Scan for the cell matching the given text and deliver its (X, Y) coordinate at center. 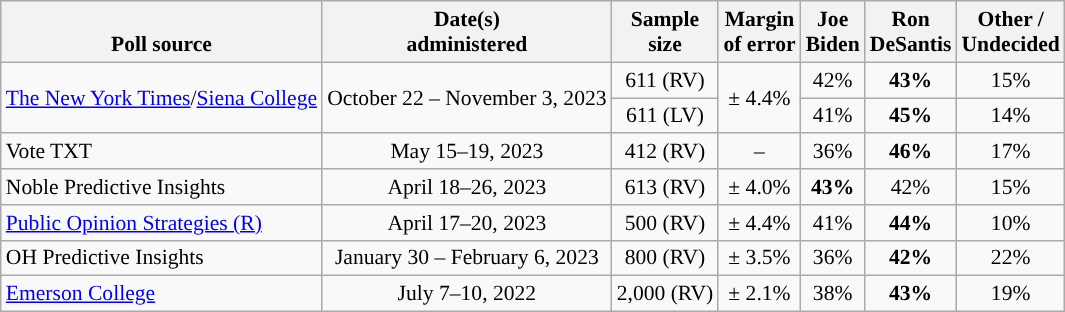
OH Predictive Insights (162, 258)
May 15–19, 2023 (467, 152)
17% (1010, 152)
44% (911, 223)
Noble Predictive Insights (162, 187)
611 (LV) (666, 116)
April 17–20, 2023 (467, 223)
19% (1010, 294)
Vote TXT (162, 152)
38% (833, 294)
Samplesize (666, 32)
January 30 – February 6, 2023 (467, 258)
45% (911, 116)
Date(s)administered (467, 32)
October 22 – November 3, 2023 (467, 98)
412 (RV) (666, 152)
The New York Times/Siena College (162, 98)
Public Opinion Strategies (R) (162, 223)
± 2.1% (759, 294)
JoeBiden (833, 32)
RonDeSantis (911, 32)
Emerson College (162, 294)
± 4.0% (759, 187)
613 (RV) (666, 187)
– (759, 152)
July 7–10, 2022 (467, 294)
14% (1010, 116)
Poll source (162, 32)
611 (RV) (666, 80)
± 3.5% (759, 258)
Other /Undecided (1010, 32)
April 18–26, 2023 (467, 187)
2,000 (RV) (666, 294)
10% (1010, 223)
500 (RV) (666, 223)
Marginof error (759, 32)
800 (RV) (666, 258)
22% (1010, 258)
46% (911, 152)
